For the text-containing cell, return its midpoint in (x, y) coordinate format. 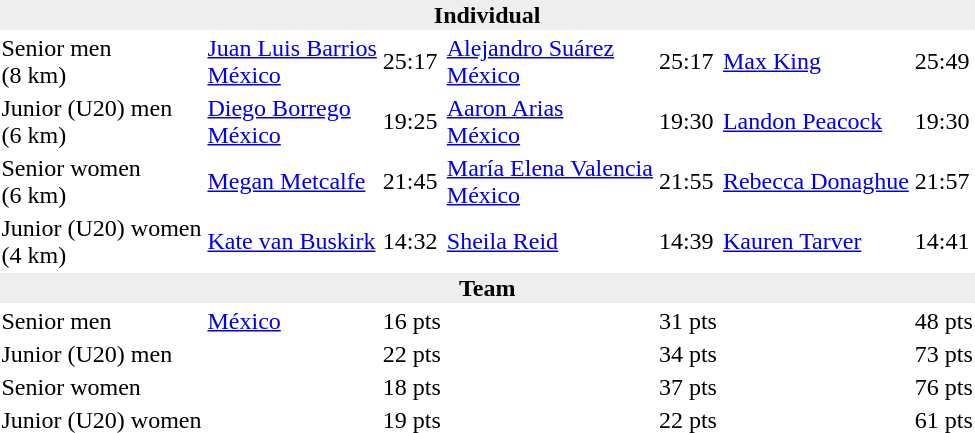
73 pts (944, 354)
Senior men(8 km) (102, 62)
Sheila Reid (550, 242)
14:41 (944, 242)
Kate van Buskirk (292, 242)
34 pts (688, 354)
Juan Luis Barrios México (292, 62)
Individual (487, 15)
Senior men (102, 321)
21:57 (944, 182)
21:55 (688, 182)
Aaron Arias México (550, 122)
25:49 (944, 62)
Diego Borrego México (292, 122)
31 pts (688, 321)
48 pts (944, 321)
16 pts (412, 321)
Senior women (102, 387)
México (292, 321)
21:45 (412, 182)
14:32 (412, 242)
76 pts (944, 387)
18 pts (412, 387)
Max King (816, 62)
Junior (U20) men (102, 354)
Alejandro Suárez México (550, 62)
Junior (U20) women(4 km) (102, 242)
Landon Peacock (816, 122)
Team (487, 288)
Junior (U20) men(6 km) (102, 122)
Megan Metcalfe (292, 182)
Kauren Tarver (816, 242)
19:25 (412, 122)
14:39 (688, 242)
37 pts (688, 387)
María Elena Valencia México (550, 182)
Senior women(6 km) (102, 182)
Rebecca Donaghue (816, 182)
22 pts (412, 354)
